Determine the [x, y] coordinate at the center of the cell enclosing the given text.  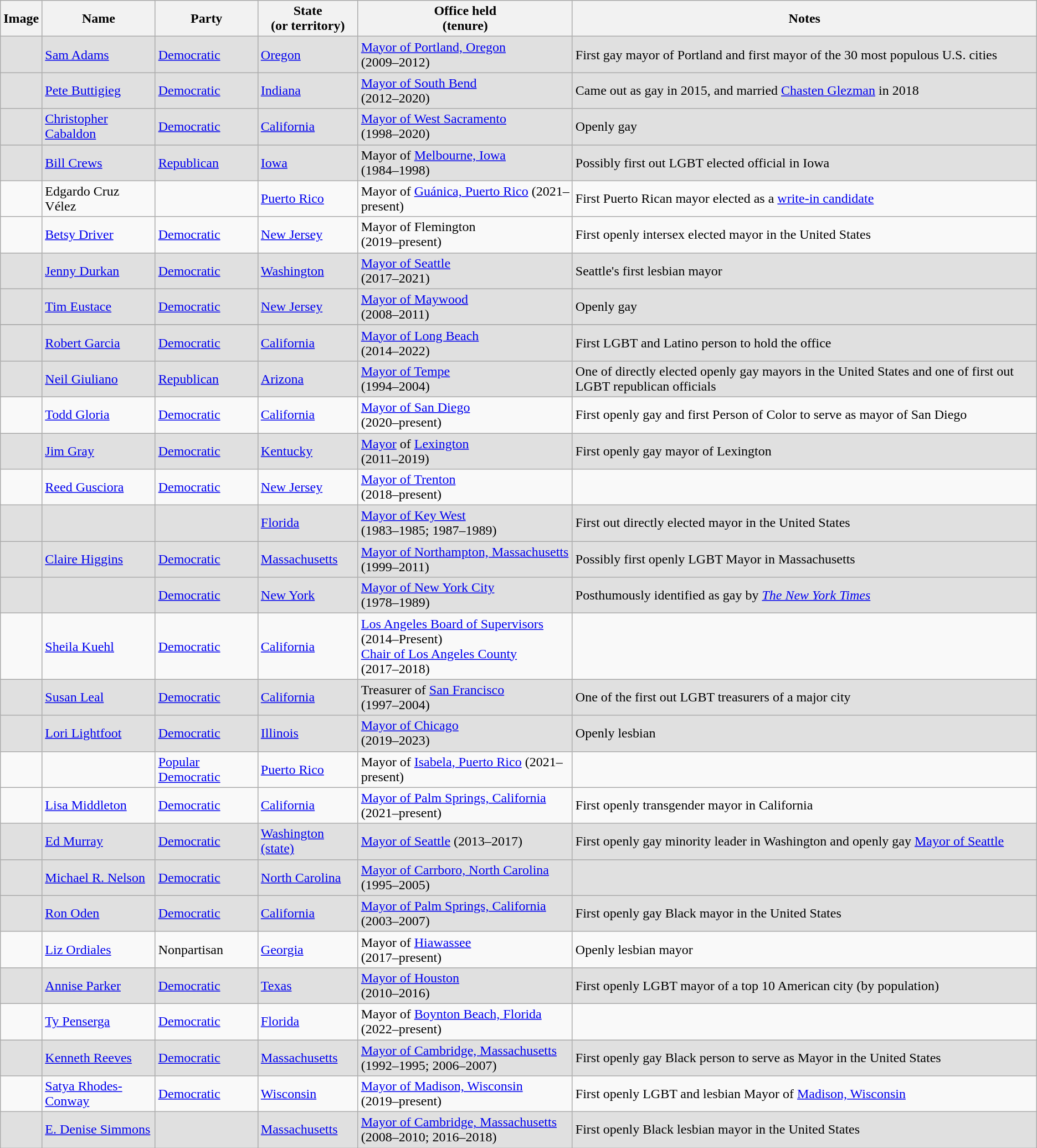
Lori Lightfoot [99, 734]
First openly gay Black mayor in the United States [804, 913]
Image [21, 19]
Mayor of Palm Springs, California(2021–present) [465, 806]
First out directly elected mayor in the United States [804, 523]
North Carolina [308, 878]
Texas [308, 985]
First openly LGBT mayor of a top 10 American city (by population) [804, 985]
Illinois [308, 734]
Mayor of Cambridge, Massachusetts(2008–2010; 2016–2018) [465, 1130]
Mayor of Northampton, Massachusetts(1999–2011) [465, 560]
Edgardo Cruz Vélez [99, 198]
Mayor of Houston(2010–2016) [465, 985]
Tim Eustace [99, 307]
One of directly elected openly gay mayors in the United States and one of first out LGBT republican officials [804, 379]
Todd Gloria [99, 414]
Michael R. Nelson [99, 878]
Iowa [308, 163]
Mayor of Chicago(2019–2023) [465, 734]
Ron Oden [99, 913]
Pete Buttigieg [99, 91]
Betsy Driver [99, 235]
First openly transgender mayor in California [804, 806]
Kentucky [308, 451]
Mayor of Long Beach(2014–2022) [465, 342]
Possibly first out LGBT elected official in Iowa [804, 163]
New York [308, 595]
Bill Crews [99, 163]
Kenneth Reeves [99, 1057]
First openly gay minority leader in Washington and openly gay Mayor of Seattle [804, 841]
Sam Adams [99, 54]
State(or territory) [308, 19]
Openly lesbian mayor [804, 950]
Mayor of Isabela, Puerto Rico (2021–present) [465, 769]
Mayor of Key West(1983–1985; 1987–1989) [465, 523]
One of the first out LGBT treasurers of a major city [804, 697]
Office held(tenure) [465, 19]
First openly gay Black person to serve as Mayor in the United States [804, 1057]
Mayor of Lexington(2011–2019) [465, 451]
Mayor of Flemington(2019–present) [465, 235]
Mayor of Seattle (2013–2017) [465, 841]
Mayor of Cambridge, Massachusetts(1992–1995; 2006–2007) [465, 1057]
Christopher Cabaldon [99, 126]
Mayor of Palm Springs, California(2003–2007) [465, 913]
Seattle's first lesbian mayor [804, 270]
Los Angeles Board of Supervisors(2014–Present)Chair of Los Angeles County(2017–2018) [465, 646]
Georgia [308, 950]
Neil Giuliano [99, 379]
Popular Democratic [206, 769]
Mayor of Trenton(2018–present) [465, 488]
First openly Black lesbian mayor in the United States [804, 1130]
Jim Gray [99, 451]
Ty Penserga [99, 1022]
Mayor of Guánica, Puerto Rico (2021–present) [465, 198]
Notes [804, 19]
Mayor of New York City(1978–1989) [465, 595]
First openly gay and first Person of Color to serve as mayor of San Diego [804, 414]
Satya Rhodes-Conway [99, 1094]
Reed Gusciora [99, 488]
Sheila Kuehl [99, 646]
Indiana [308, 91]
Wisconsin [308, 1094]
Liz Ordiales [99, 950]
Oregon [308, 54]
Robert Garcia [99, 342]
First openly LGBT and lesbian Mayor of Madison, Wisconsin [804, 1094]
Posthumously identified as gay by The New York Times [804, 595]
Name [99, 19]
Mayor of Boynton Beach, Florida(2022–present) [465, 1022]
Mayor of Maywood(2008–2011) [465, 307]
First openly gay mayor of Lexington [804, 451]
Nonpartisan [206, 950]
Washington (state) [308, 841]
Mayor of Seattle(2017–2021) [465, 270]
Ed Murray [99, 841]
Arizona [308, 379]
Mayor of Hiawassee(2017–present) [465, 950]
Party [206, 19]
Claire Higgins [99, 560]
Susan Leal [99, 697]
Treasurer of San Francisco(1997–2004) [465, 697]
Mayor of San Diego(2020–present) [465, 414]
First Puerto Rican mayor elected as a write-in candidate [804, 198]
Mayor of Portland, Oregon(2009–2012) [465, 54]
Mayor of Melbourne, Iowa(1984–1998) [465, 163]
Mayor of Tempe(1994–2004) [465, 379]
E. Denise Simmons [99, 1130]
Openly lesbian [804, 734]
First openly intersex elected mayor in the United States [804, 235]
Jenny Durkan [99, 270]
First LGBT and Latino person to hold the office [804, 342]
Mayor of West Sacramento(1998–2020) [465, 126]
First gay mayor of Portland and first mayor of the 30 most populous U.S. cities [804, 54]
Mayor of Madison, Wisconsin(2019–present) [465, 1094]
Annise Parker [99, 985]
Washington [308, 270]
Lisa Middleton [99, 806]
Mayor of South Bend(2012–2020) [465, 91]
Mayor of Carrboro, North Carolina(1995–2005) [465, 878]
Possibly first openly LGBT Mayor in Massachusetts [804, 560]
Came out as gay in 2015, and married Chasten Glezman in 2018 [804, 91]
